Output the [x, y] coordinate of the center of the cell containing the given text.  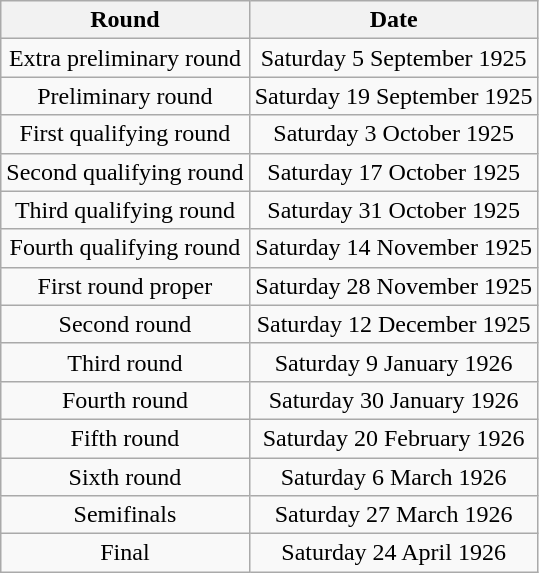
Round [125, 20]
Second round [125, 324]
Preliminary round [125, 96]
Date [394, 20]
Saturday 6 March 1926 [394, 477]
Saturday 19 September 1925 [394, 96]
Saturday 14 November 1925 [394, 248]
Sixth round [125, 477]
Saturday 12 December 1925 [394, 324]
Saturday 20 February 1926 [394, 438]
Saturday 31 October 1925 [394, 210]
Fourth qualifying round [125, 248]
Fifth round [125, 438]
Third qualifying round [125, 210]
Saturday 9 January 1926 [394, 362]
Saturday 5 September 1925 [394, 58]
First qualifying round [125, 134]
Extra preliminary round [125, 58]
Saturday 27 March 1926 [394, 515]
Saturday 24 April 1926 [394, 553]
Saturday 28 November 1925 [394, 286]
First round proper [125, 286]
Fourth round [125, 400]
Saturday 30 January 1926 [394, 400]
Semifinals [125, 515]
Saturday 17 October 1925 [394, 172]
Saturday 3 October 1925 [394, 134]
Final [125, 553]
Second qualifying round [125, 172]
Third round [125, 362]
